Output the [X, Y] coordinate of the center of the cell containing the given text.  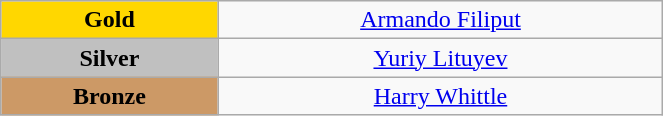
Yuriy Lituyev [440, 58]
Silver [110, 58]
Gold [110, 20]
Armando Filiput [440, 20]
Harry Whittle [440, 96]
Bronze [110, 96]
